From the cell containing the given text, extract its center point as [X, Y] coordinate. 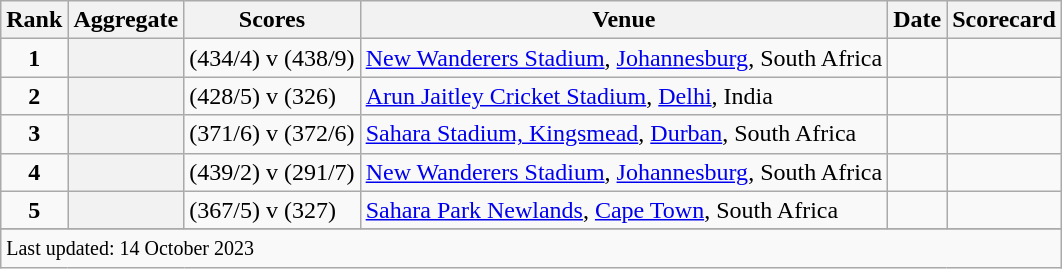
Scorecard [1004, 20]
Sahara Stadium, Kingsmead, Durban, South Africa [624, 134]
(439/2) v (291/7) [272, 172]
2 [34, 96]
Sahara Park Newlands, Cape Town, South Africa [624, 210]
3 [34, 134]
Aggregate [126, 20]
(367/5) v (327) [272, 210]
Scores [272, 20]
Date [918, 20]
5 [34, 210]
1 [34, 58]
Rank [34, 20]
4 [34, 172]
Arun Jaitley Cricket Stadium, Delhi, India [624, 96]
(428/5) v (326) [272, 96]
(371/6) v (372/6) [272, 134]
Venue [624, 20]
Last updated: 14 October 2023 [532, 248]
(434/4) v (438/9) [272, 58]
